Extract the [X, Y] coordinate from the center of the cell holding the provided text.  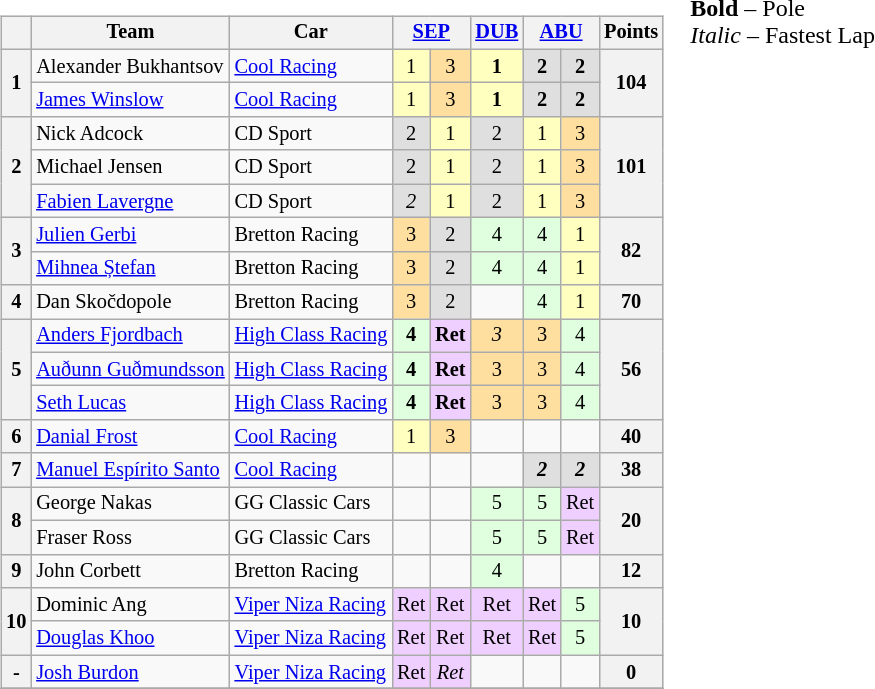
7 [16, 470]
Anders Fjordbach [130, 336]
12 [631, 571]
Car [312, 33]
82 [631, 252]
Team [130, 33]
Josh Burdon [130, 672]
DUB [496, 33]
Auðunn Guðmundsson [130, 369]
Alexander Bukhantsov [130, 66]
Danial Frost [130, 437]
Nick Adcock [130, 134]
George Nakas [130, 504]
Fraser Ross [130, 537]
Dan Skočdopole [130, 302]
John Corbett [130, 571]
40 [631, 437]
Michael Jensen [130, 167]
- [16, 672]
Points [631, 33]
Manuel Espírito Santo [130, 470]
Douglas Khoo [130, 638]
56 [631, 370]
ABU [561, 33]
104 [631, 82]
9 [16, 571]
38 [631, 470]
James Winslow [130, 100]
SEP [431, 33]
101 [631, 168]
0 [631, 672]
Mihnea Ștefan [130, 268]
20 [631, 520]
Dominic Ang [130, 605]
Seth Lucas [130, 403]
Julien Gerbi [130, 235]
70 [631, 302]
6 [16, 437]
8 [16, 520]
Fabien Lavergne [130, 201]
